Output the (x, y) coordinate of the center of the cell containing the given text.  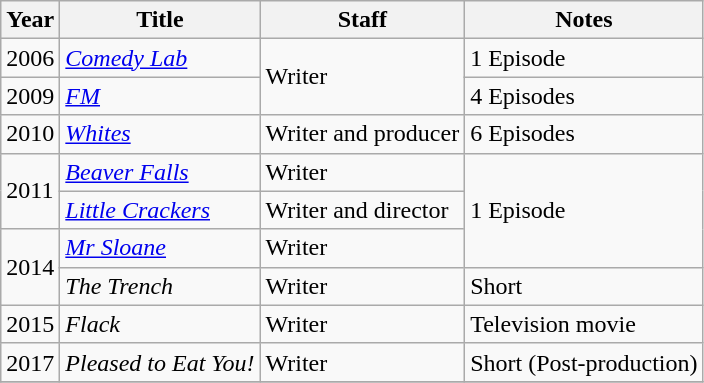
Writer and producer (362, 134)
Staff (362, 20)
Notes (584, 20)
The Trench (160, 286)
Comedy Lab (160, 58)
Year (30, 20)
Television movie (584, 324)
2014 (30, 267)
2011 (30, 191)
4 Episodes (584, 96)
Beaver Falls (160, 172)
Pleased to Eat You! (160, 362)
2009 (30, 96)
6 Episodes (584, 134)
2015 (30, 324)
Title (160, 20)
FM (160, 96)
2010 (30, 134)
Mr Sloane (160, 248)
Flack (160, 324)
Writer and director (362, 210)
Whites (160, 134)
2006 (30, 58)
2017 (30, 362)
Short (Post-production) (584, 362)
Little Crackers (160, 210)
Short (584, 286)
